Return (X, Y) of the center of cell containing provided text 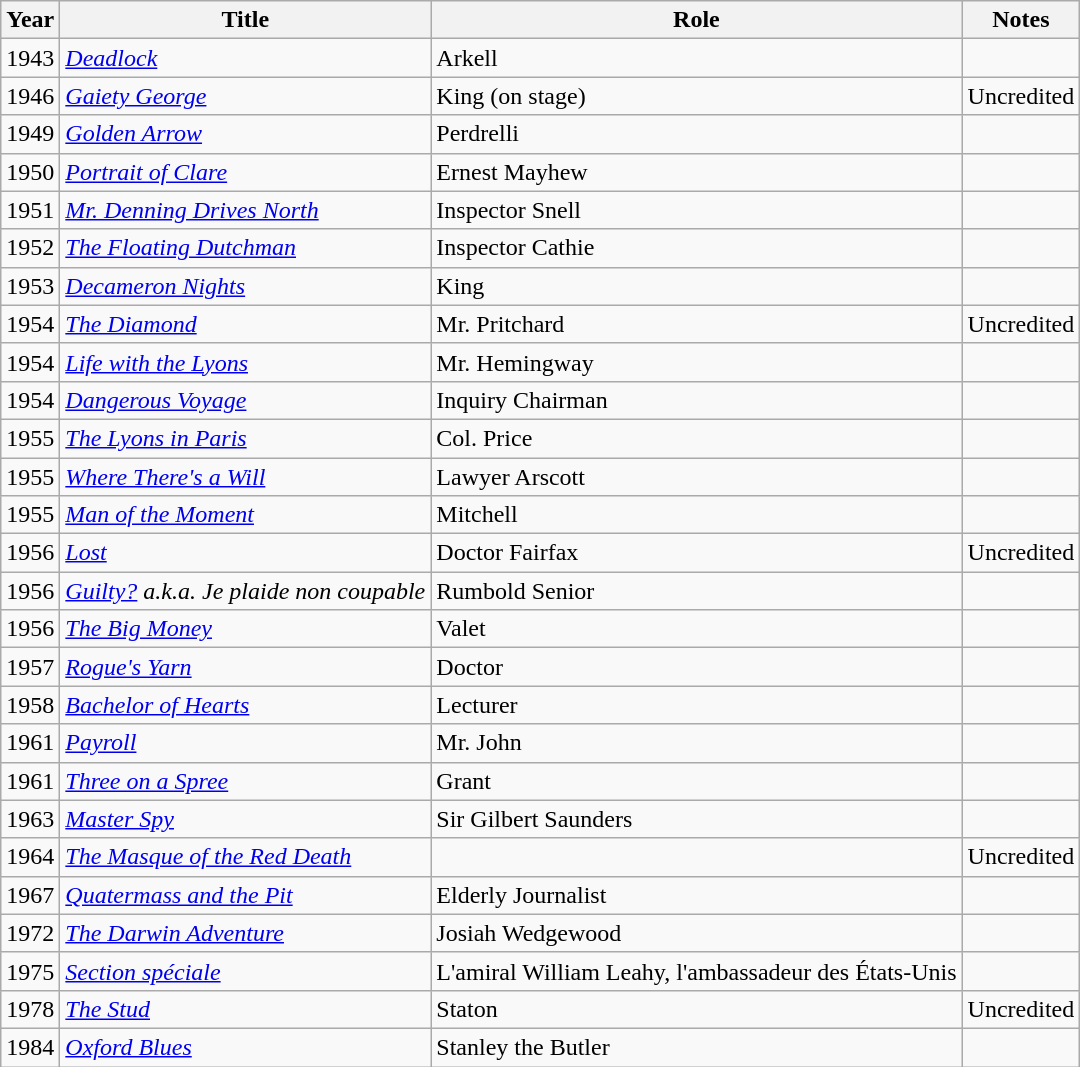
Guilty? a.k.a. Je plaide non coupable (246, 591)
Payroll (246, 743)
Lost (246, 553)
Stanley the Butler (696, 1047)
King (696, 286)
Sir Gilbert Saunders (696, 819)
1949 (30, 134)
Grant (696, 781)
1958 (30, 705)
Ernest Mayhew (696, 172)
1972 (30, 933)
1984 (30, 1047)
The Floating Dutchman (246, 248)
Year (30, 20)
Section spéciale (246, 971)
1953 (30, 286)
Mitchell (696, 515)
Bachelor of Hearts (246, 705)
1964 (30, 857)
Valet (696, 629)
1975 (30, 971)
Title (246, 20)
1946 (30, 96)
Arkell (696, 58)
Elderly Journalist (696, 895)
Inspector Cathie (696, 248)
Josiah Wedgewood (696, 933)
The Darwin Adventure (246, 933)
Mr. Pritchard (696, 324)
The Masque of the Red Death (246, 857)
King (on stage) (696, 96)
Dangerous Voyage (246, 400)
Man of the Moment (246, 515)
Golden Arrow (246, 134)
Rogue's Yarn (246, 667)
1950 (30, 172)
Staton (696, 1009)
Role (696, 20)
1952 (30, 248)
Perdrelli (696, 134)
Inspector Snell (696, 210)
Portrait of Clare (246, 172)
Where There's a Will (246, 477)
L'amiral William Leahy, l'ambassadeur des États-Unis (696, 971)
1978 (30, 1009)
Rumbold Senior (696, 591)
The Diamond (246, 324)
Life with the Lyons (246, 362)
Deadlock (246, 58)
Doctor Fairfax (696, 553)
Lawyer Arscott (696, 477)
1957 (30, 667)
Doctor (696, 667)
Gaiety George (246, 96)
The Big Money (246, 629)
Quatermass and the Pit (246, 895)
Oxford Blues (246, 1047)
The Stud (246, 1009)
1951 (30, 210)
Three on a Spree (246, 781)
Mr. Hemingway (696, 362)
1967 (30, 895)
Decameron Nights (246, 286)
Inquiry Chairman (696, 400)
Lecturer (696, 705)
Col. Price (696, 438)
Mr. John (696, 743)
Mr. Denning Drives North (246, 210)
Notes (1021, 20)
The Lyons in Paris (246, 438)
1963 (30, 819)
1943 (30, 58)
Master Spy (246, 819)
